Output the (X, Y) coordinate of the center of the cell containing the given text.  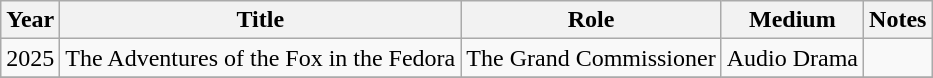
Title (260, 20)
2025 (30, 58)
The Grand Commissioner (591, 58)
Audio Drama (792, 58)
Notes (898, 20)
Medium (792, 20)
The Adventures of the Fox in the Fedora (260, 58)
Year (30, 20)
Role (591, 20)
